Pinpoint the cell where the given text exists, returning its [X, Y] midpoint coordinate. 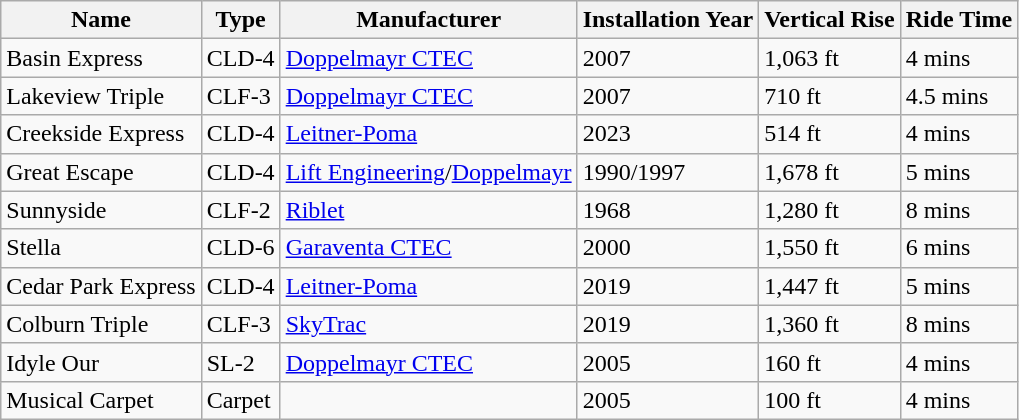
Creekside Express [101, 134]
Basin Express [101, 58]
Manufacturer [428, 20]
Musical Carpet [101, 400]
1,550 ft [830, 248]
Colburn Triple [101, 324]
1990/1997 [668, 172]
160 ft [830, 362]
CLF-2 [240, 210]
100 ft [830, 400]
Carpet [240, 400]
Vertical Rise [830, 20]
710 ft [830, 96]
1,063 ft [830, 58]
Cedar Park Express [101, 286]
Lift Engineering/Doppelmayr [428, 172]
6 mins [959, 248]
Great Escape [101, 172]
Stella [101, 248]
Name [101, 20]
514 ft [830, 134]
1,447 ft [830, 286]
4.5 mins [959, 96]
Lakeview Triple [101, 96]
Garaventa CTEC [428, 248]
SkyTrac [428, 324]
SL-2 [240, 362]
2000 [668, 248]
Installation Year [668, 20]
1,280 ft [830, 210]
1968 [668, 210]
Idyle Our [101, 362]
Ride Time [959, 20]
Sunnyside [101, 210]
Type [240, 20]
CLD-6 [240, 248]
1,678 ft [830, 172]
Riblet [428, 210]
2023 [668, 134]
1,360 ft [830, 324]
